Identify which cell holds the provided text, then report its (X, Y) central coordinate. 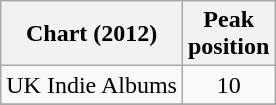
Chart (2012) (92, 34)
Peakposition (228, 34)
UK Indie Albums (92, 85)
10 (228, 85)
